Find where the given text appears and provide that cell's center as (x, y) coordinate. 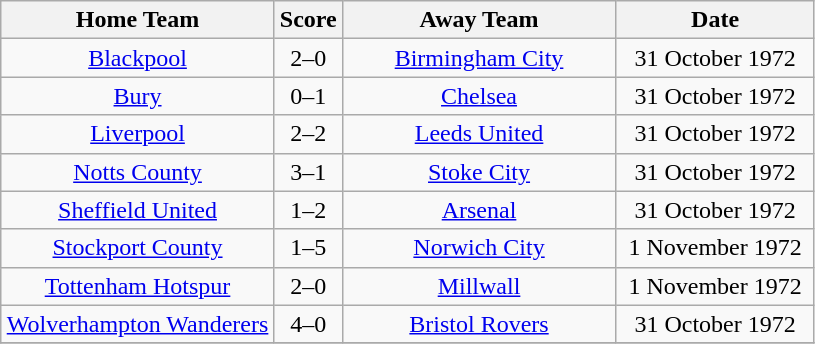
Birmingham City (479, 58)
Date (716, 20)
Score (308, 20)
Sheffield United (138, 210)
Stockport County (138, 248)
Bury (138, 96)
Home Team (138, 20)
Blackpool (138, 58)
Leeds United (479, 134)
Away Team (479, 20)
Chelsea (479, 96)
Millwall (479, 286)
Wolverhampton Wanderers (138, 324)
3–1 (308, 172)
1–5 (308, 248)
Arsenal (479, 210)
0–1 (308, 96)
Liverpool (138, 134)
1–2 (308, 210)
2–2 (308, 134)
Norwich City (479, 248)
Notts County (138, 172)
4–0 (308, 324)
Stoke City (479, 172)
Bristol Rovers (479, 324)
Tottenham Hotspur (138, 286)
